Capture the cell that displays the provided text and extract its (X, Y) central coordinate. 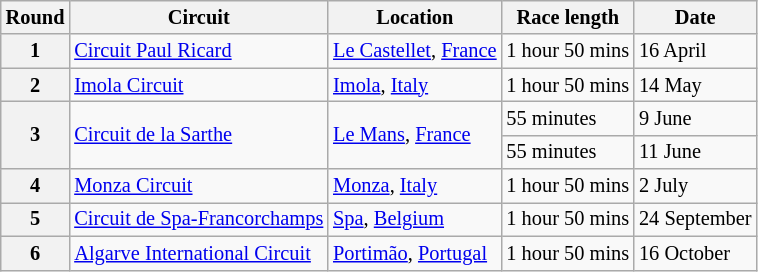
6 (36, 253)
Monza Circuit (198, 186)
Spa, Belgium (414, 219)
Algarve International Circuit (198, 253)
16 October (695, 253)
4 (36, 186)
Circuit de la Sarthe (198, 134)
Race length (568, 17)
11 June (695, 152)
2 (36, 85)
Circuit (198, 17)
3 (36, 134)
5 (36, 219)
Imola, Italy (414, 85)
Date (695, 17)
2 July (695, 186)
Monza, Italy (414, 186)
Round (36, 17)
Le Mans, France (414, 134)
24 September (695, 219)
Portimão, Portugal (414, 253)
Location (414, 17)
Imola Circuit (198, 85)
9 June (695, 118)
Circuit Paul Ricard (198, 51)
1 (36, 51)
16 April (695, 51)
Le Castellet, France (414, 51)
14 May (695, 85)
Circuit de Spa-Francorchamps (198, 219)
